Return (x, y) of the center of cell containing provided text 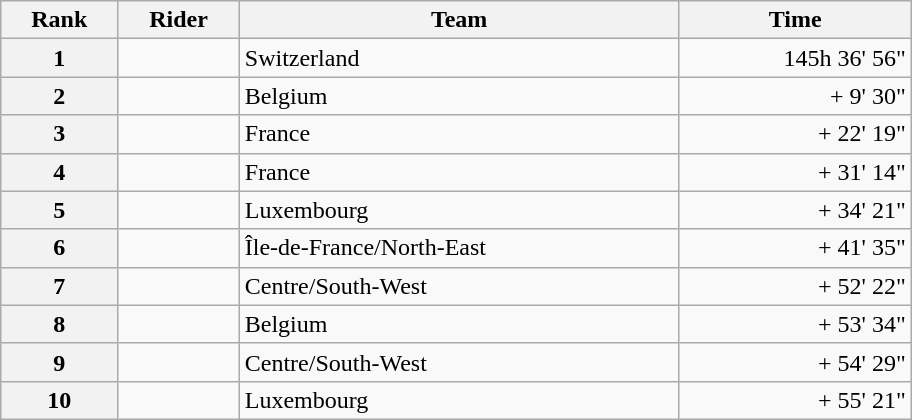
Rank (60, 20)
145h 36' 56" (795, 58)
1 (60, 58)
+ 55' 21" (795, 400)
Team (459, 20)
8 (60, 324)
3 (60, 134)
Rider (179, 20)
10 (60, 400)
9 (60, 362)
2 (60, 96)
+ 41' 35" (795, 248)
6 (60, 248)
7 (60, 286)
+ 53' 34" (795, 324)
+ 54' 29" (795, 362)
+ 9' 30" (795, 96)
+ 31' 14" (795, 172)
5 (60, 210)
4 (60, 172)
Switzerland (459, 58)
+ 34' 21" (795, 210)
Time (795, 20)
Île-de-France/North-East (459, 248)
+ 52' 22" (795, 286)
+ 22' 19" (795, 134)
